Locate the cell with the specified text and output its [x, y] center coordinate. 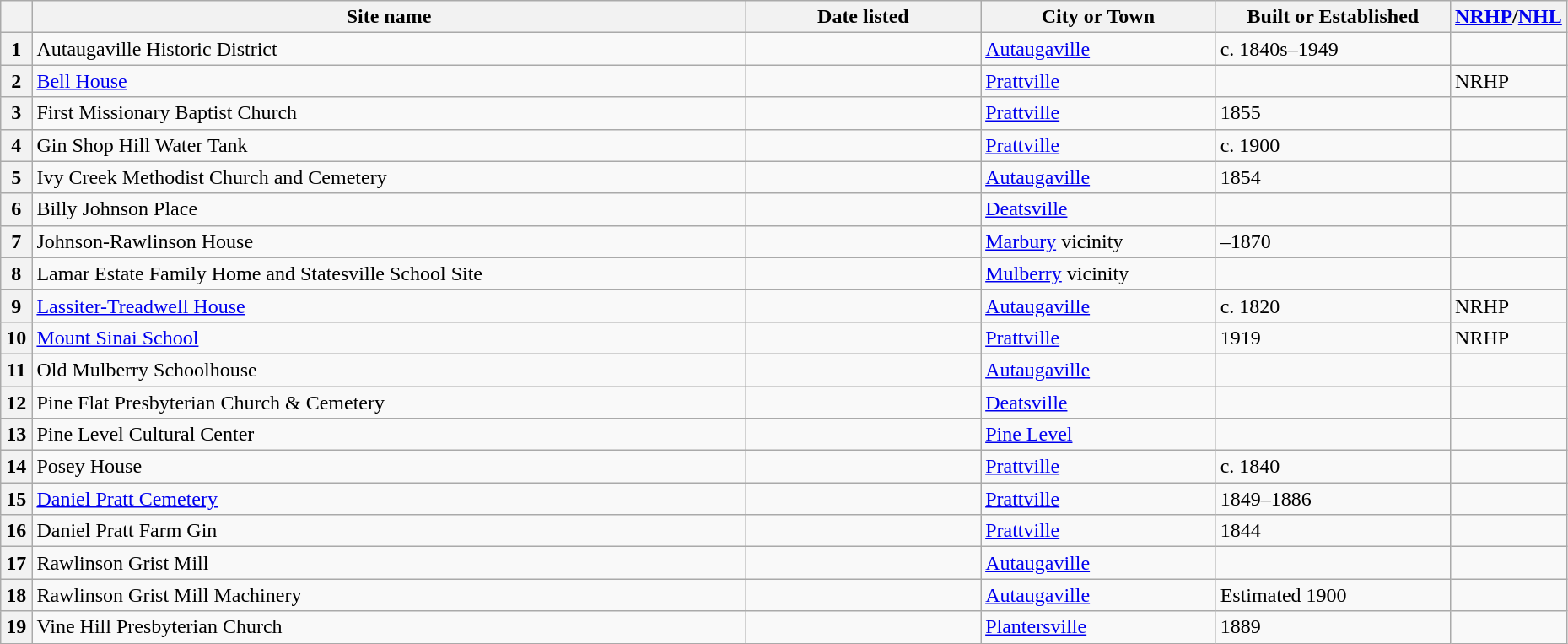
Lassiter-Treadwell House [389, 306]
1849–1886 [1333, 499]
1844 [1333, 531]
Gin Shop Hill Water Tank [389, 145]
15 [17, 499]
–1870 [1333, 241]
12 [17, 403]
4 [17, 145]
1855 [1333, 113]
NRHP/NHL [1509, 17]
1919 [1333, 338]
Pine Flat Presbyterian Church & Cemetery [389, 403]
Estimated 1900 [1333, 595]
Lamar Estate Family Home and Statesville School Site [389, 273]
Johnson-Rawlinson House [389, 241]
Mount Sinai School [389, 338]
16 [17, 531]
Ivy Creek Methodist Church and Cemetery [389, 177]
Date listed [863, 17]
c. 1840 [1333, 467]
c. 1820 [1333, 306]
6 [17, 209]
7 [17, 241]
19 [17, 627]
c. 1840s–1949 [1333, 49]
1854 [1333, 177]
5 [17, 177]
11 [17, 370]
18 [17, 595]
c. 1900 [1333, 145]
Autaugaville Historic District [389, 49]
Vine Hill Presbyterian Church [389, 627]
Bell House [389, 81]
17 [17, 563]
City or Town [1098, 17]
Daniel Pratt Cemetery [389, 499]
Pine Level [1098, 435]
Plantersville [1098, 627]
3 [17, 113]
Rawlinson Grist Mill [389, 563]
First Missionary Baptist Church [389, 113]
8 [17, 273]
Pine Level Cultural Center [389, 435]
Daniel Pratt Farm Gin [389, 531]
Billy Johnson Place [389, 209]
Old Mulberry Schoolhouse [389, 370]
10 [17, 338]
Site name [389, 17]
1889 [1333, 627]
13 [17, 435]
1 [17, 49]
9 [17, 306]
2 [17, 81]
Marbury vicinity [1098, 241]
Built or Established [1333, 17]
Posey House [389, 467]
Rawlinson Grist Mill Machinery [389, 595]
14 [17, 467]
Mulberry vicinity [1098, 273]
